Provide the [x, y] coordinate of the cell's center where the given text is located.  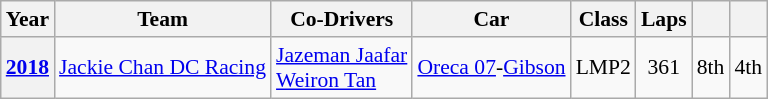
Oreca 07-Gibson [491, 68]
Class [604, 19]
Co-Drivers [342, 19]
Jazeman Jaafar Weiron Tan [342, 68]
Car [491, 19]
4th [748, 68]
Team [162, 19]
Jackie Chan DC Racing [162, 68]
8th [711, 68]
361 [664, 68]
Year [28, 19]
Laps [664, 19]
LMP2 [604, 68]
2018 [28, 68]
